Extract the [x, y] coordinate from the center of the cell holding the provided text.  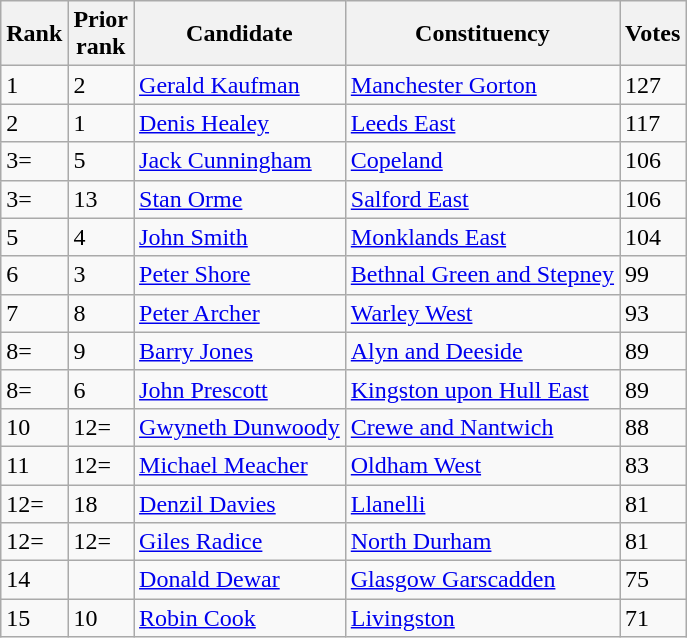
Crewe and Nantwich [482, 427]
127 [653, 85]
Jack Cunningham [240, 161]
Glasgow Garscadden [482, 580]
Llanelli [482, 503]
Giles Radice [240, 542]
Alyn and Deeside [482, 351]
9 [101, 351]
93 [653, 313]
8 [101, 313]
Votes [653, 34]
Leeds East [482, 123]
John Smith [240, 237]
Robin Cook [240, 618]
John Prescott [240, 389]
Kingston upon Hull East [482, 389]
Gwyneth Dunwoody [240, 427]
Michael Meacher [240, 465]
Barry Jones [240, 351]
Salford East [482, 199]
Bethnal Green and Stepney [482, 275]
11 [34, 465]
14 [34, 580]
4 [101, 237]
15 [34, 618]
83 [653, 465]
Candidate [240, 34]
Livingston [482, 618]
104 [653, 237]
Oldham West [482, 465]
Copeland [482, 161]
3 [101, 275]
88 [653, 427]
Monklands East [482, 237]
Constituency [482, 34]
Donald Dewar [240, 580]
99 [653, 275]
7 [34, 313]
North Durham [482, 542]
Warley West [482, 313]
Gerald Kaufman [240, 85]
18 [101, 503]
Rank [34, 34]
13 [101, 199]
117 [653, 123]
Denzil Davies [240, 503]
71 [653, 618]
Denis Healey [240, 123]
Manchester Gorton [482, 85]
Stan Orme [240, 199]
75 [653, 580]
Peter Archer [240, 313]
Peter Shore [240, 275]
Priorrank [101, 34]
